Return (X, Y) of the center of cell containing provided text 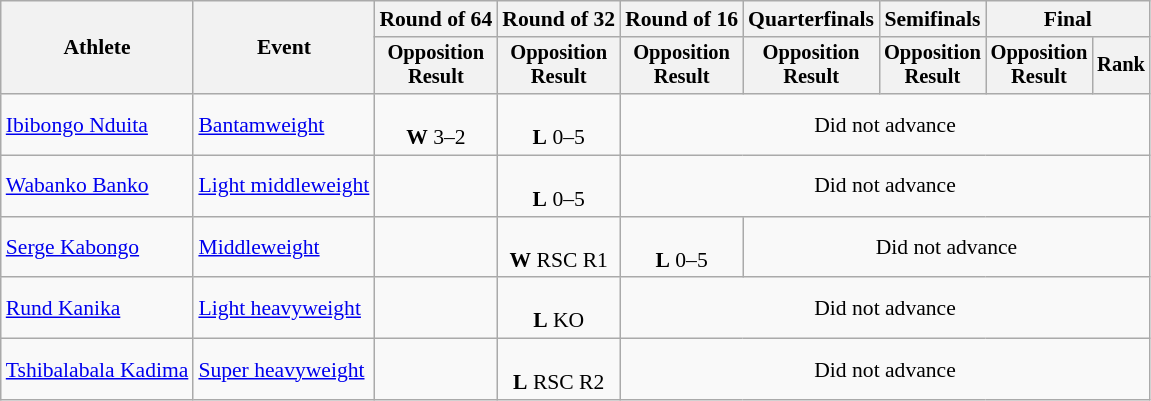
Round of 32 (558, 19)
W RSC R1 (558, 248)
Semifinals (932, 19)
L RSC R2 (558, 370)
Wabanko Banko (98, 186)
Rank (1121, 66)
Middleweight (284, 248)
Serge Kabongo (98, 248)
Tshibalabala Kadima (98, 370)
Light middleweight (284, 186)
Bantamweight (284, 124)
Athlete (98, 48)
Super heavyweight (284, 370)
Round of 16 (682, 19)
Final (1068, 19)
L KO (558, 308)
Quarterfinals (811, 19)
Rund Kanika (98, 308)
Event (284, 48)
W 3–2 (436, 124)
Round of 64 (436, 19)
Ibibongo Nduita (98, 124)
Light heavyweight (284, 308)
